Search for the cell housing the specified text and yield its [x, y] center coordinate. 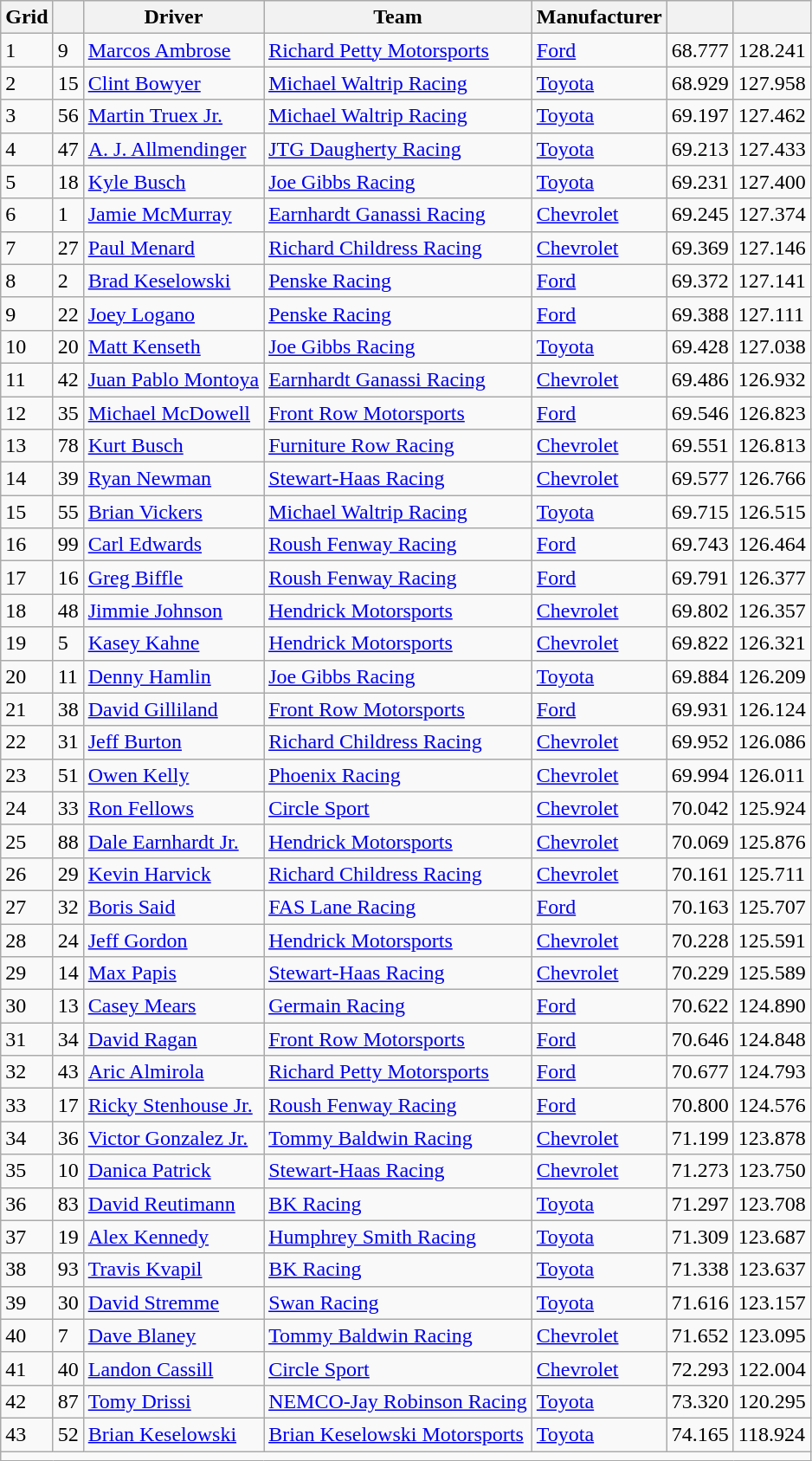
71.338 [699, 1270]
Brian Keselowski [173, 1434]
69.884 [699, 676]
Kevin Harvick [173, 874]
Landon Cassill [173, 1368]
69.822 [699, 643]
123.878 [772, 1138]
78 [68, 446]
Jeff Burton [173, 742]
125.924 [772, 808]
124.793 [772, 1072]
126.515 [772, 512]
Martin Truex Jr. [173, 116]
99 [68, 545]
69.931 [699, 709]
69.952 [699, 742]
126.813 [772, 446]
83 [68, 1204]
Juan Pablo Montoya [173, 379]
120.295 [772, 1401]
David Reutimann [173, 1204]
Brian Keselowski Motorsports [398, 1434]
71.199 [699, 1138]
118.924 [772, 1434]
68.777 [699, 50]
Manufacturer [599, 17]
3 [27, 116]
70.622 [699, 1006]
Grid [27, 17]
Kasey Kahne [173, 643]
69.486 [699, 379]
125.876 [772, 841]
69.245 [699, 215]
69.791 [699, 578]
Max Papis [173, 973]
69.197 [699, 116]
70.161 [699, 874]
126.011 [772, 775]
Dale Earnhardt Jr. [173, 841]
Brad Keselowski [173, 281]
127.462 [772, 116]
37 [27, 1237]
125.589 [772, 973]
Boris Said [173, 907]
Jeff Gordon [173, 940]
Paul Menard [173, 248]
71.616 [699, 1303]
124.890 [772, 1006]
69.715 [699, 512]
Denny Hamlin [173, 676]
123.095 [772, 1335]
Clint Bowyer [173, 83]
Carl Edwards [173, 545]
Ricky Stenhouse Jr. [173, 1105]
69.577 [699, 479]
Joey Logano [173, 314]
69.551 [699, 446]
87 [68, 1401]
Greg Biffle [173, 578]
Jamie McMurray [173, 215]
Tomy Drissi [173, 1401]
JTG Daugherty Racing [398, 149]
26 [27, 874]
72.293 [699, 1368]
71.273 [699, 1171]
69.428 [699, 346]
126.377 [772, 578]
126.209 [772, 676]
4 [27, 149]
126.932 [772, 379]
69.388 [699, 314]
51 [68, 775]
Michael McDowell [173, 413]
126.357 [772, 611]
23 [27, 775]
Ron Fellows [173, 808]
70.229 [699, 973]
25 [27, 841]
Danica Patrick [173, 1171]
Matt Kenseth [173, 346]
93 [68, 1270]
74.165 [699, 1434]
Marcos Ambrose [173, 50]
127.038 [772, 346]
127.146 [772, 248]
Casey Mears [173, 1006]
55 [68, 512]
71.652 [699, 1335]
FAS Lane Racing [398, 907]
70.069 [699, 841]
122.004 [772, 1368]
126.823 [772, 413]
127.111 [772, 314]
70.042 [699, 808]
69.802 [699, 611]
127.374 [772, 215]
48 [68, 611]
Brian Vickers [173, 512]
127.400 [772, 182]
123.637 [772, 1270]
70.163 [699, 907]
47 [68, 149]
Aric Almirola [173, 1072]
8 [27, 281]
69.743 [699, 545]
56 [68, 116]
Dave Blaney [173, 1335]
Owen Kelly [173, 775]
70.677 [699, 1072]
David Stremme [173, 1303]
69.546 [699, 413]
21 [27, 709]
Kurt Busch [173, 446]
Swan Racing [398, 1303]
Alex Kennedy [173, 1237]
126.321 [772, 643]
A. J. Allmendinger [173, 149]
127.141 [772, 281]
Humphrey Smith Racing [398, 1237]
69.994 [699, 775]
124.576 [772, 1105]
Travis Kvapil [173, 1270]
127.958 [772, 83]
123.750 [772, 1171]
Kyle Busch [173, 182]
68.929 [699, 83]
69.213 [699, 149]
Phoenix Racing [398, 775]
David Gilliland [173, 709]
70.228 [699, 940]
28 [27, 940]
Furniture Row Racing [398, 446]
124.848 [772, 1039]
52 [68, 1434]
125.707 [772, 907]
88 [68, 841]
70.800 [699, 1105]
Team [398, 17]
69.369 [699, 248]
71.297 [699, 1204]
127.433 [772, 149]
123.708 [772, 1204]
125.711 [772, 874]
126.766 [772, 479]
Jimmie Johnson [173, 611]
Ryan Newman [173, 479]
Victor Gonzalez Jr. [173, 1138]
69.372 [699, 281]
71.309 [699, 1237]
Driver [173, 17]
12 [27, 413]
Germain Racing [398, 1006]
128.241 [772, 50]
70.646 [699, 1039]
69.231 [699, 182]
126.124 [772, 709]
David Ragan [173, 1039]
41 [27, 1368]
6 [27, 215]
123.687 [772, 1237]
123.157 [772, 1303]
125.591 [772, 940]
NEMCO-Jay Robinson Racing [398, 1401]
126.086 [772, 742]
126.464 [772, 545]
73.320 [699, 1401]
